Identify which cell holds the provided text, then report its (X, Y) central coordinate. 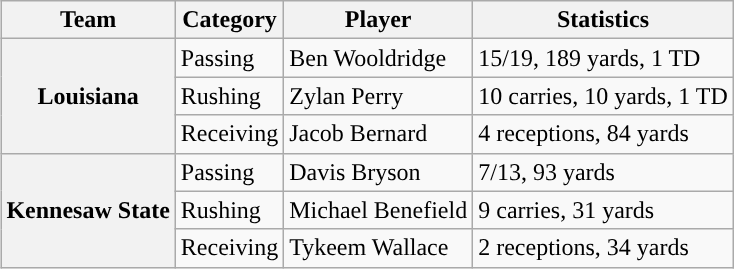
Tykeem Wallace (378, 248)
9 carries, 31 yards (604, 210)
7/13, 93 yards (604, 172)
Player (378, 20)
Team (88, 20)
Statistics (604, 20)
Davis Bryson (378, 172)
Zylan Perry (378, 96)
Ben Wooldridge (378, 58)
10 carries, 10 yards, 1 TD (604, 96)
Michael Benefield (378, 210)
Category (229, 20)
Jacob Bernard (378, 134)
4 receptions, 84 yards (604, 134)
2 receptions, 34 yards (604, 248)
15/19, 189 yards, 1 TD (604, 58)
Louisiana (88, 96)
Kennesaw State (88, 210)
